Identify which cell holds the provided text, then report its (X, Y) central coordinate. 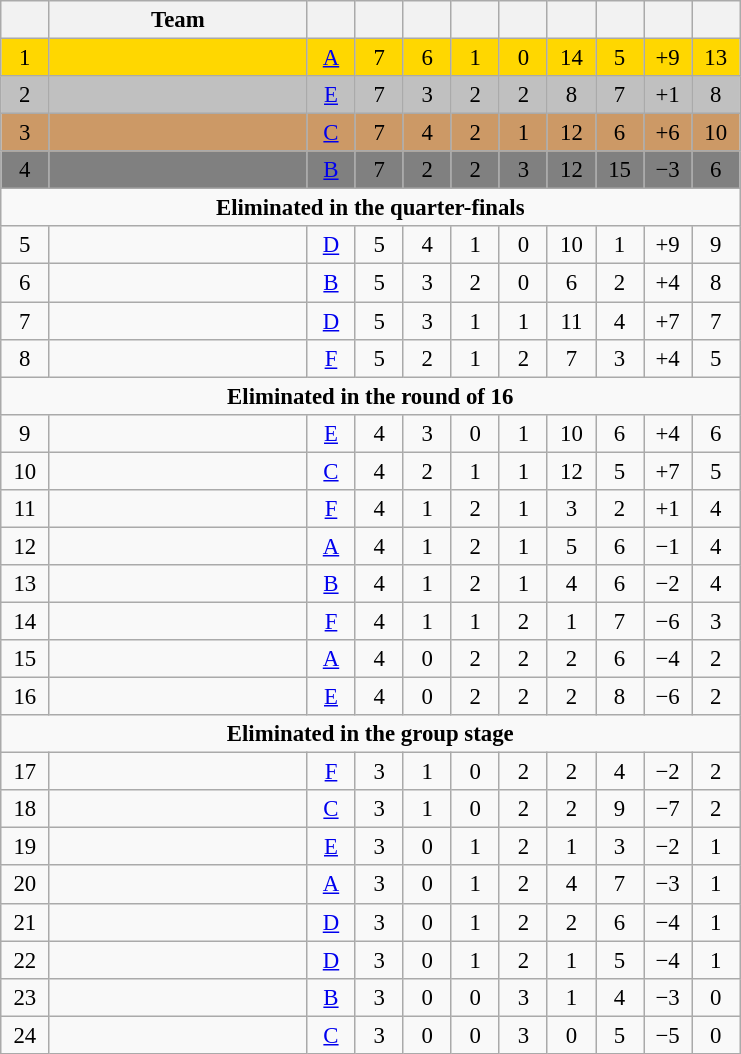
16 (25, 697)
−7 (668, 809)
20 (25, 885)
23 (25, 997)
−1 (668, 546)
Team (178, 20)
21 (25, 922)
Eliminated in the round of 16 (370, 396)
+6 (668, 133)
22 (25, 960)
18 (25, 809)
24 (25, 1035)
−5 (668, 1035)
19 (25, 847)
Eliminated in the group stage (370, 734)
17 (25, 772)
Eliminated in the quarter-finals (370, 208)
